Capture the cell that displays the provided text and extract its [X, Y] central coordinate. 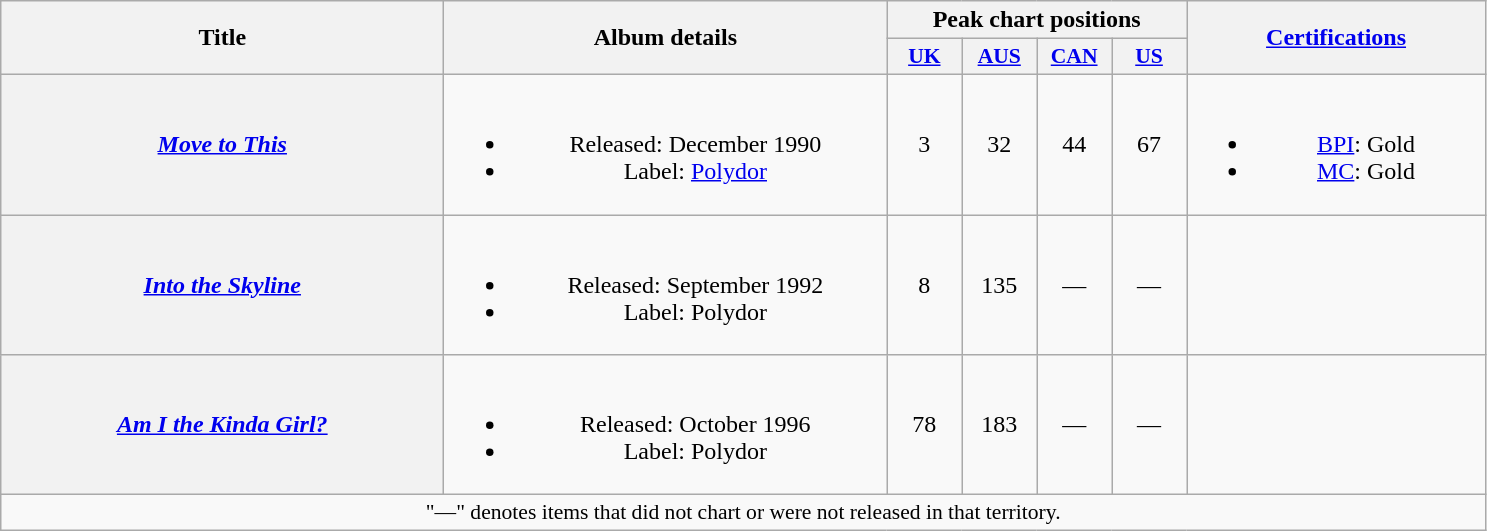
78 [924, 425]
135 [1000, 284]
183 [1000, 425]
Am I the Kinda Girl? [222, 425]
Released: October 1996Label: Polydor [666, 425]
UK [924, 57]
Album details [666, 38]
Released: September 1992Label: Polydor [666, 284]
Certifications [1336, 38]
US [1150, 57]
"—" denotes items that did not chart or were not released in that territory. [744, 513]
8 [924, 284]
Into the Skyline [222, 284]
32 [1000, 144]
Peak chart positions [1037, 20]
44 [1074, 144]
Title [222, 38]
BPI: GoldMC: Gold [1336, 144]
Move to This [222, 144]
3 [924, 144]
CAN [1074, 57]
67 [1150, 144]
AUS [1000, 57]
Released: December 1990Label: Polydor [666, 144]
